Locate the cell with the specified text and output its [X, Y] center coordinate. 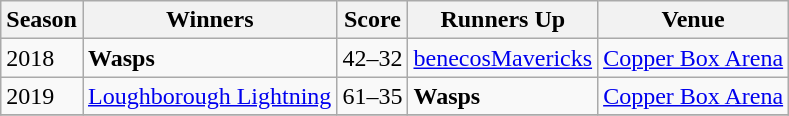
2019 [42, 96]
2018 [42, 58]
42–32 [372, 58]
61–35 [372, 96]
Score [372, 20]
Winners [209, 20]
Runners Up [503, 20]
Season [42, 20]
Loughborough Lightning [209, 96]
Venue [694, 20]
benecosMavericks [503, 58]
